Search for the cell housing the specified text and yield its [x, y] center coordinate. 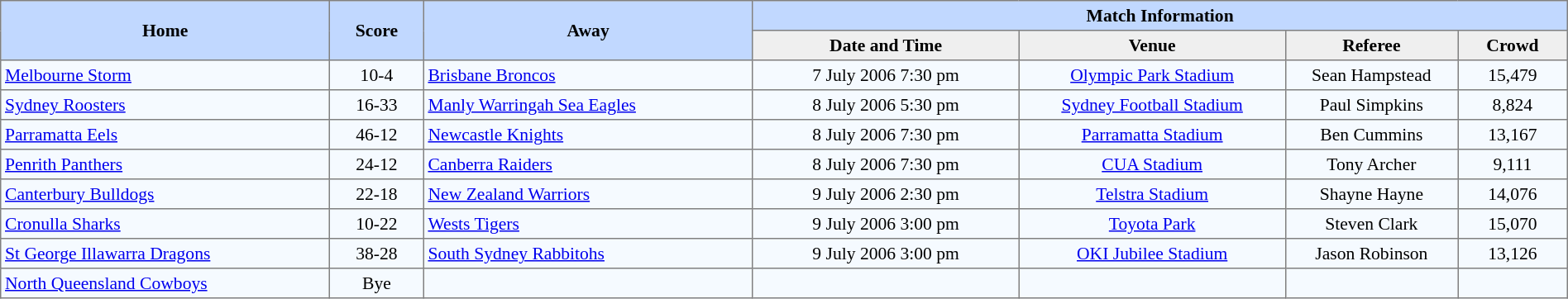
Parramatta Stadium [1152, 135]
10-22 [377, 224]
Canterbury Bulldogs [165, 194]
14,076 [1513, 194]
Crowd [1513, 45]
Tony Archer [1371, 164]
16-33 [377, 105]
Brisbane Broncos [588, 75]
Sean Hampstead [1371, 75]
Bye [377, 283]
Score [377, 31]
15,479 [1513, 75]
New Zealand Warriors [588, 194]
Manly Warringah Sea Eagles [588, 105]
15,070 [1513, 224]
Sydney Roosters [165, 105]
Match Information [1159, 16]
13,167 [1513, 135]
Cronulla Sharks [165, 224]
Steven Clark [1371, 224]
Wests Tigers [588, 224]
7 July 2006 7:30 pm [886, 75]
St George Illawarra Dragons [165, 254]
Newcastle Knights [588, 135]
Canberra Raiders [588, 164]
Jason Robinson [1371, 254]
Melbourne Storm [165, 75]
Parramatta Eels [165, 135]
9 July 2006 2:30 pm [886, 194]
8 July 2006 5:30 pm [886, 105]
38-28 [377, 254]
South Sydney Rabbitohs [588, 254]
Penrith Panthers [165, 164]
10-4 [377, 75]
9,111 [1513, 164]
Sydney Football Stadium [1152, 105]
8,824 [1513, 105]
22-18 [377, 194]
Away [588, 31]
13,126 [1513, 254]
Referee [1371, 45]
Date and Time [886, 45]
North Queensland Cowboys [165, 283]
OKI Jubilee Stadium [1152, 254]
Olympic Park Stadium [1152, 75]
Home [165, 31]
46-12 [377, 135]
CUA Stadium [1152, 164]
Venue [1152, 45]
24-12 [377, 164]
Shayne Hayne [1371, 194]
Toyota Park [1152, 224]
Paul Simpkins [1371, 105]
Ben Cummins [1371, 135]
Telstra Stadium [1152, 194]
